For the text-containing cell, return its midpoint in (X, Y) coordinate format. 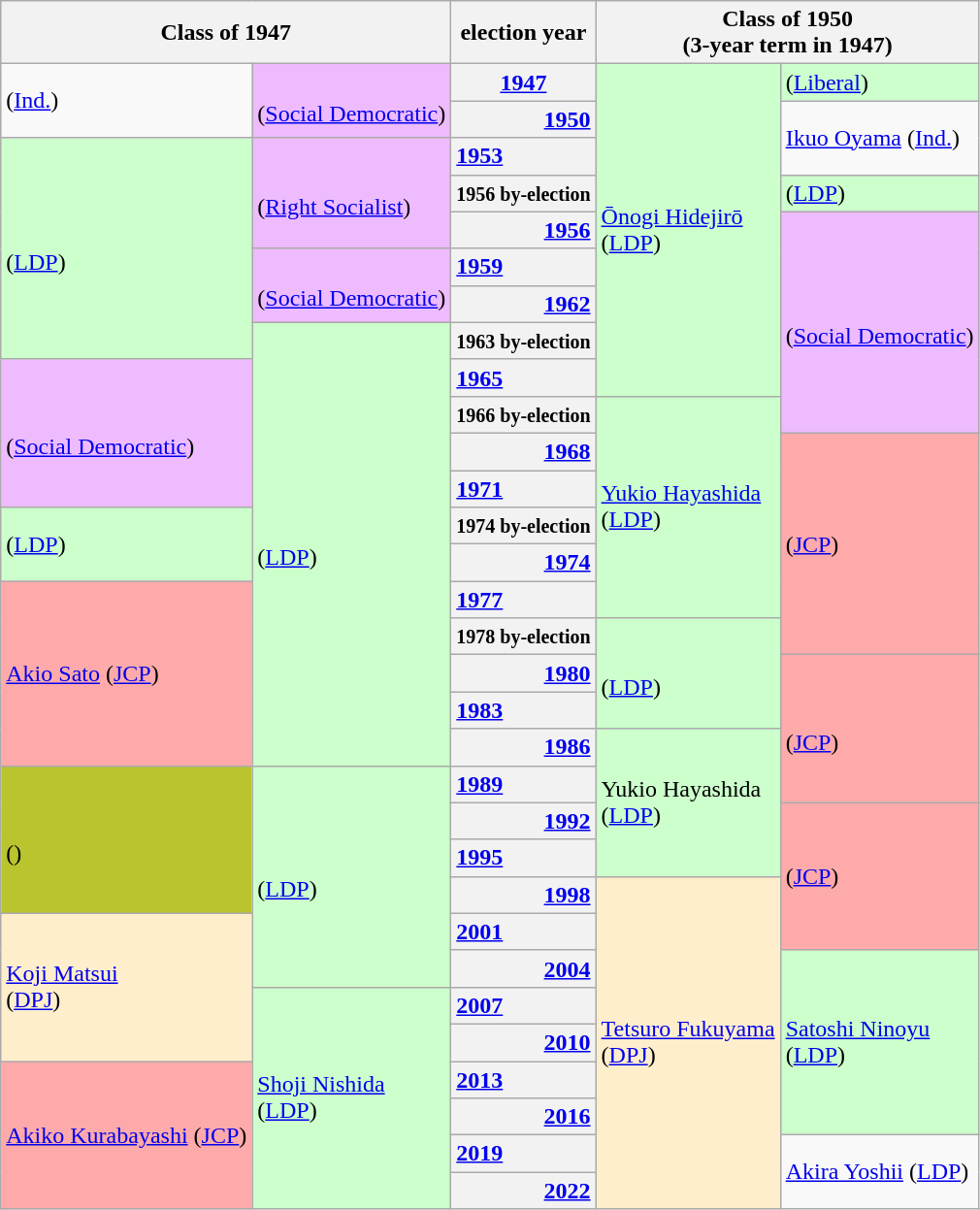
() (126, 839)
2016 (524, 1117)
1950 (524, 119)
(Right Socialist) (351, 193)
Koji Matsui(DPJ) (126, 987)
Shoji Nishida(LDP) (351, 1097)
Satoshi Ninoyu(LDP) (879, 1042)
1971 (524, 488)
1956 by-election (524, 193)
Akira Yoshii (LDP) (879, 1172)
Ikuo Oyama (Ind.) (879, 138)
(Ind.) (126, 101)
2019 (524, 1154)
1974 by-election (524, 526)
1962 (524, 304)
2010 (524, 1042)
1966 by-election (524, 414)
Akiko Kurabayashi (JCP) (126, 1135)
2007 (524, 1005)
election year (524, 33)
1963 by-election (524, 341)
Tetsuro Fukuyama(DPJ) (688, 1042)
1986 (524, 747)
1959 (524, 267)
1977 (524, 600)
Ōnogi Hidejirō(LDP) (688, 231)
1998 (524, 895)
1978 by-election (524, 637)
1974 (524, 563)
Yukio Hayashida(LDP) (688, 507)
1947 (524, 82)
1983 (524, 710)
1968 (524, 451)
Class of 1947 (226, 33)
Akio Sato (JCP) (126, 673)
1992 (524, 821)
2022 (524, 1191)
1965 (524, 377)
1980 (524, 673)
2013 (524, 1080)
Class of 1950(3-year term in 1947) (788, 33)
1956 (524, 230)
1989 (524, 784)
1995 (524, 858)
(Liberal) (879, 82)
Yukio Hayashida (LDP) (688, 802)
2004 (524, 968)
1953 (524, 156)
2001 (524, 932)
